Search for the cell housing the specified text and yield its [x, y] center coordinate. 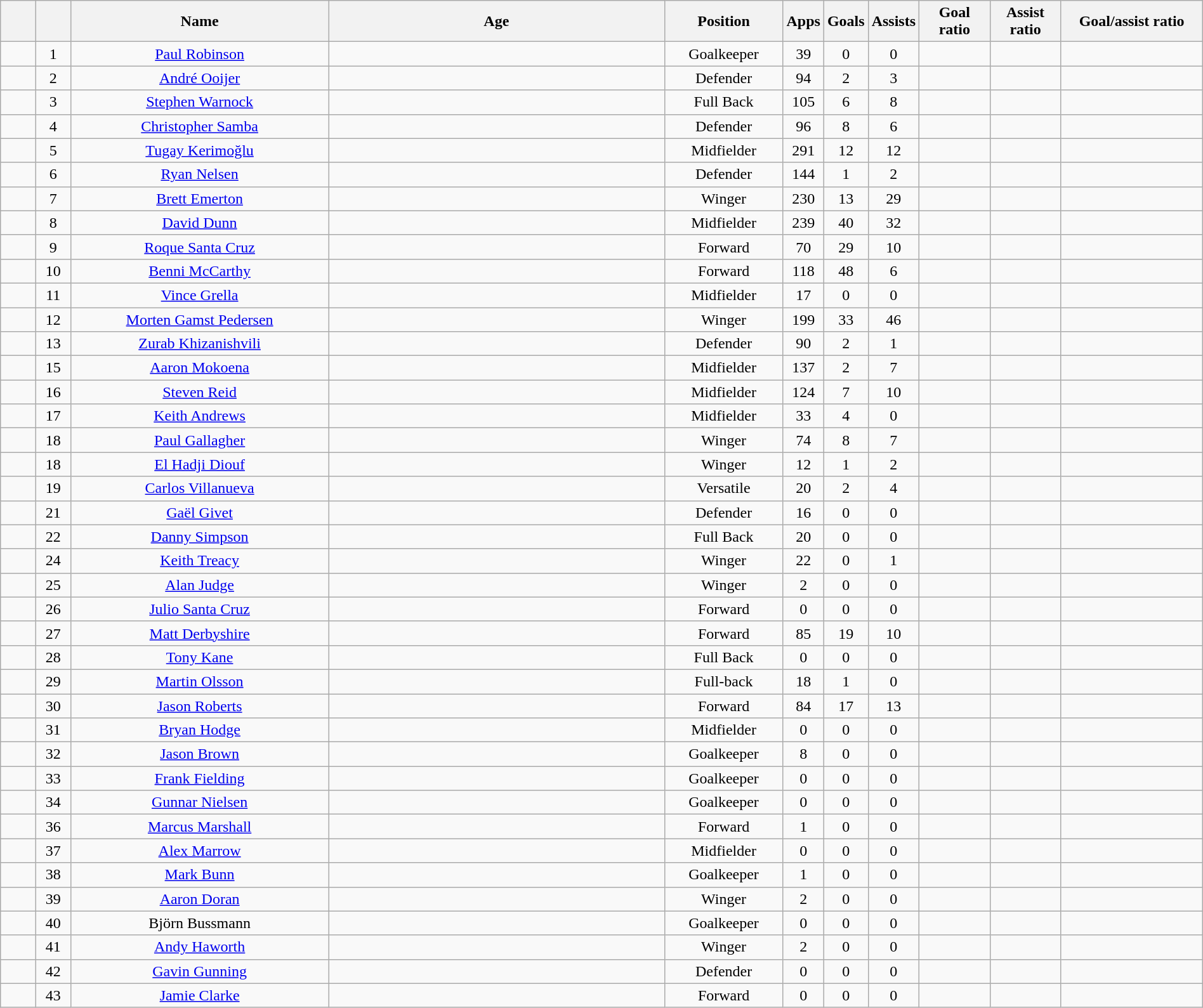
84 [803, 706]
Goal/assist ratio [1132, 22]
Alex Marrow [200, 851]
Danny Simpson [200, 537]
Morten Gamst Pedersen [200, 319]
37 [53, 851]
118 [803, 271]
Jamie Clarke [200, 995]
105 [803, 102]
38 [53, 875]
46 [893, 319]
Carlos Villanueva [200, 488]
36 [53, 827]
199 [803, 319]
41 [53, 947]
Gaël Givet [200, 513]
Assists [893, 22]
Paul Robinson [200, 54]
26 [53, 609]
Brett Emerton [200, 199]
Christopher Samba [200, 126]
96 [803, 126]
Frank Fielding [200, 778]
28 [53, 657]
42 [53, 971]
27 [53, 633]
34 [53, 802]
24 [53, 561]
André Ooijer [200, 78]
Benni McCarthy [200, 271]
85 [803, 633]
Julio Santa Cruz [200, 609]
230 [803, 199]
Roque Santa Cruz [200, 247]
144 [803, 174]
Matt Derbyshire [200, 633]
30 [53, 706]
90 [803, 344]
Paul Gallagher [200, 440]
Ryan Nelsen [200, 174]
70 [803, 247]
Jason Roberts [200, 706]
Tony Kane [200, 657]
Age [497, 22]
124 [803, 392]
Gunnar Nielsen [200, 802]
Jason Brown [200, 754]
21 [53, 513]
Stephen Warnock [200, 102]
Aaron Doran [200, 899]
Martin Olsson [200, 681]
Marcus Marshall [200, 827]
74 [803, 440]
15 [53, 368]
Goals [846, 22]
David Dunn [200, 223]
Position [723, 22]
11 [53, 295]
Bryan Hodge [200, 730]
9 [53, 247]
Steven Reid [200, 392]
137 [803, 368]
El Hadji Diouf [200, 464]
Alan Judge [200, 585]
Goal ratio [955, 22]
Gavin Gunning [200, 971]
Aaron Mokoena [200, 368]
Apps [803, 22]
Andy Haworth [200, 947]
291 [803, 150]
Tugay Kerimoğlu [200, 150]
25 [53, 585]
Name [200, 22]
Full-back [723, 681]
48 [846, 271]
Keith Andrews [200, 416]
43 [53, 995]
239 [803, 223]
Vince Grella [200, 295]
Mark Bunn [200, 875]
94 [803, 78]
Keith Treacy [200, 561]
Assist ratio [1025, 22]
31 [53, 730]
5 [53, 150]
Zurab Khizanishvili [200, 344]
Versatile [723, 488]
Björn Bussmann [200, 923]
